Locate the cell with the specified text and output its [x, y] center coordinate. 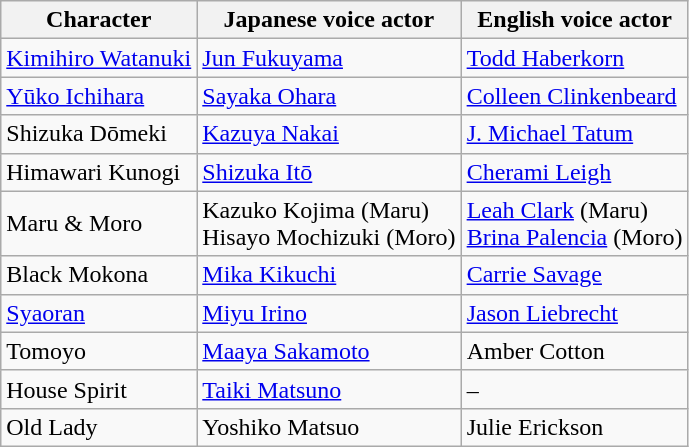
English voice actor [574, 20]
Black Mokona [99, 275]
Maru & Moro [99, 224]
Kimihiro Watanuki [99, 58]
Kazuya Nakai [329, 134]
Yūko Ichihara [99, 96]
Shizuka Itō [329, 172]
Jun Fukuyama [329, 58]
Carrie Savage [574, 275]
Kazuko Kojima (Maru)Hisayo Mochizuki (Moro) [329, 224]
Leah Clark (Maru)Brina Palencia (Moro) [574, 224]
House Spirit [99, 389]
Amber Cotton [574, 351]
J. Michael Tatum [574, 134]
Syaoran [99, 313]
Cherami Leigh [574, 172]
Yoshiko Matsuo [329, 427]
Taiki Matsuno [329, 389]
Shizuka Dōmeki [99, 134]
Miyu Irino [329, 313]
Jason Liebrecht [574, 313]
Old Lady [99, 427]
Maaya Sakamoto [329, 351]
Julie Erickson [574, 427]
Todd Haberkorn [574, 58]
Character [99, 20]
Sayaka Ohara [329, 96]
Himawari Kunogi [99, 172]
Colleen Clinkenbeard [574, 96]
Mika Kikuchi [329, 275]
Tomoyo [99, 351]
Japanese voice actor [329, 20]
– [574, 389]
